Detect which cell encompasses the target text, then output its [x, y] center coordinate. 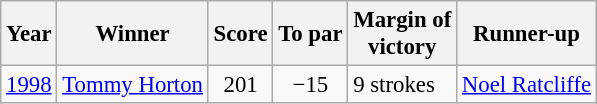
Tommy Horton [132, 85]
To par [310, 34]
Winner [132, 34]
1998 [29, 85]
Margin ofvictory [402, 34]
Noel Ratcliffe [527, 85]
Runner-up [527, 34]
9 strokes [402, 85]
201 [240, 85]
Year [29, 34]
−15 [310, 85]
Score [240, 34]
